Locate the cell with the specified text and output its [X, Y] center coordinate. 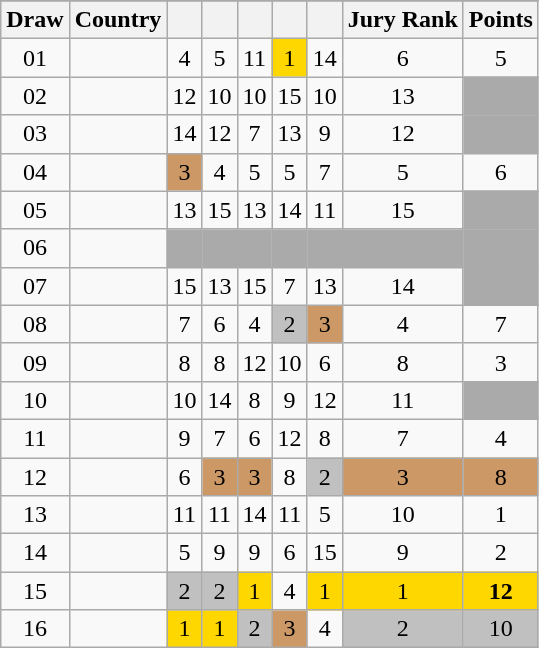
03 [35, 134]
04 [35, 172]
Jury Rank [402, 20]
07 [35, 286]
Points [500, 20]
06 [35, 248]
Country [118, 20]
08 [35, 324]
01 [35, 58]
09 [35, 362]
02 [35, 96]
Draw [35, 20]
05 [35, 210]
16 [35, 629]
